Return the (X, Y) coordinate for the center point of the cell that contains the specified text.  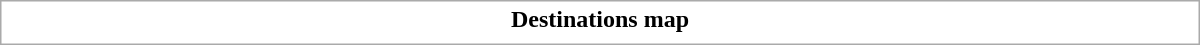
Destinations map (600, 19)
